Determine the [X, Y] coordinate at the center of the cell enclosing the given text.  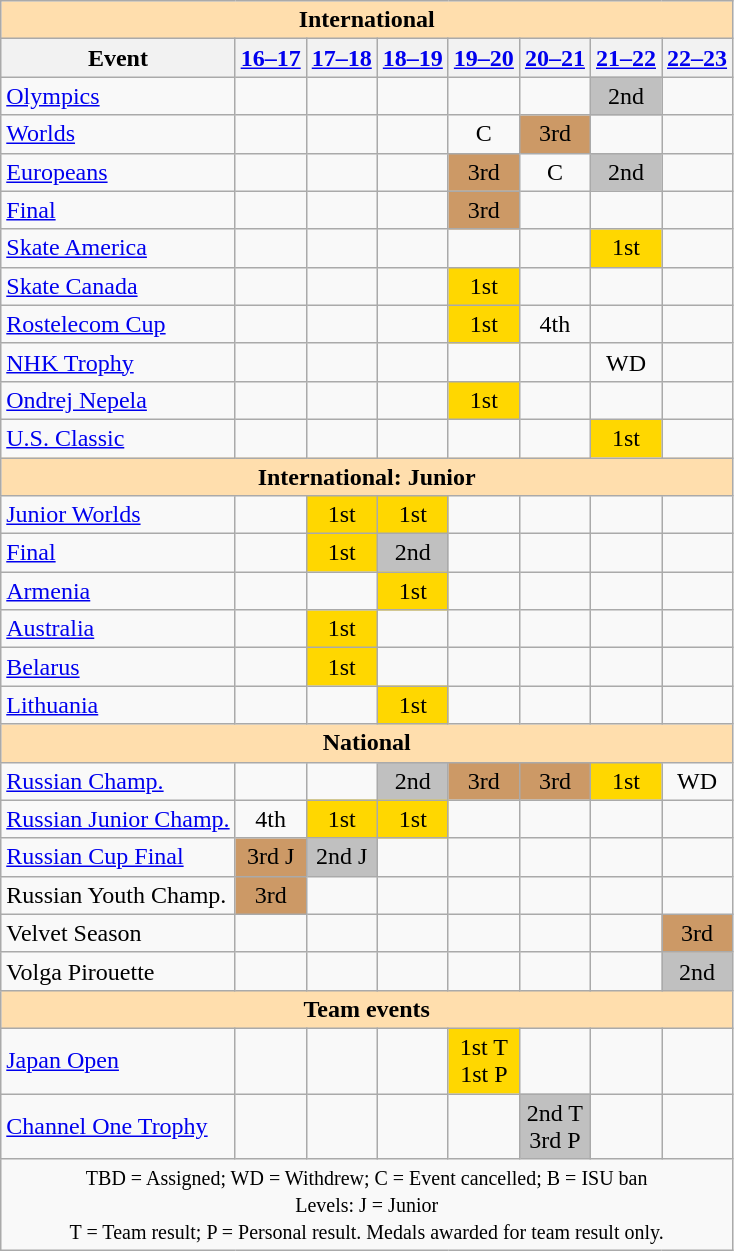
22–23 [698, 58]
3rd J [270, 857]
16–17 [270, 58]
Worlds [118, 134]
18–19 [412, 58]
Armenia [118, 591]
Event [118, 58]
1st T 1st P [484, 1060]
Olympics [118, 96]
International: Junior [367, 477]
Skate Canada [118, 286]
19–20 [484, 58]
Russian Junior Champ. [118, 819]
Japan Open [118, 1060]
Volga Pirouette [118, 971]
Lithuania [118, 705]
Channel One Trophy [118, 1126]
Team events [367, 1009]
International [367, 20]
Australia [118, 629]
Russian Youth Champ. [118, 895]
Russian Cup Final [118, 857]
Junior Worlds [118, 515]
Velvet Season [118, 933]
20–21 [554, 58]
Rostelecom Cup [118, 324]
National [367, 743]
Skate America [118, 248]
2nd J [342, 857]
17–18 [342, 58]
Russian Champ. [118, 781]
U.S. Classic [118, 438]
21–22 [626, 58]
Ondrej Nepela [118, 400]
2nd T 3rd P [554, 1126]
Belarus [118, 667]
NHK Trophy [118, 362]
Europeans [118, 172]
